Return the [x, y] coordinate for the center point of the cell that contains the specified text.  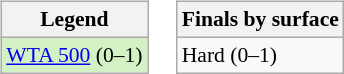
Finals by surface [260, 20]
Hard (0–1) [260, 55]
WTA 500 (0–1) [74, 55]
Legend [74, 20]
